Capture the cell that displays the provided text and extract its [X, Y] central coordinate. 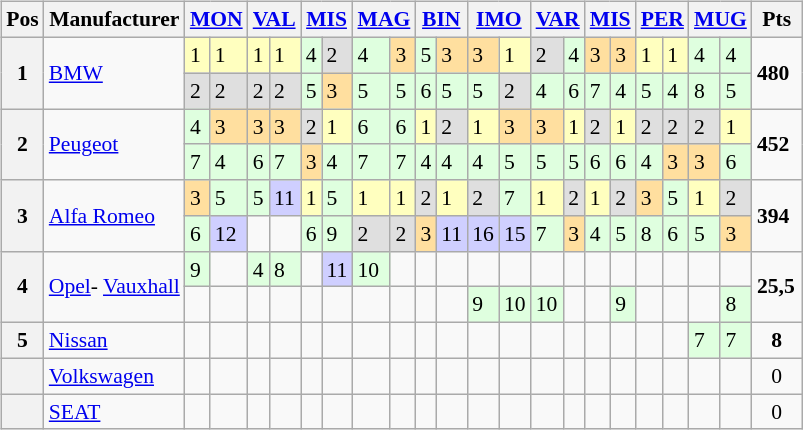
12 [229, 234]
MAG [384, 20]
BIN [441, 20]
VAR [558, 20]
Manufacturer [114, 20]
Alfa Romeo [114, 216]
25,5 [777, 286]
16 [483, 234]
Opel- Vauxhall [114, 286]
Peugeot [114, 144]
SEAT [114, 412]
MON [216, 20]
BMW [114, 72]
394 [777, 216]
IMO [498, 20]
Volkswagen [114, 376]
452 [777, 144]
VAL [274, 20]
PER [662, 20]
480 [777, 72]
Pos [22, 20]
Nissan [114, 340]
15 [515, 234]
Pts [777, 20]
MUG [720, 20]
